Return (x, y) of the center of cell containing provided text 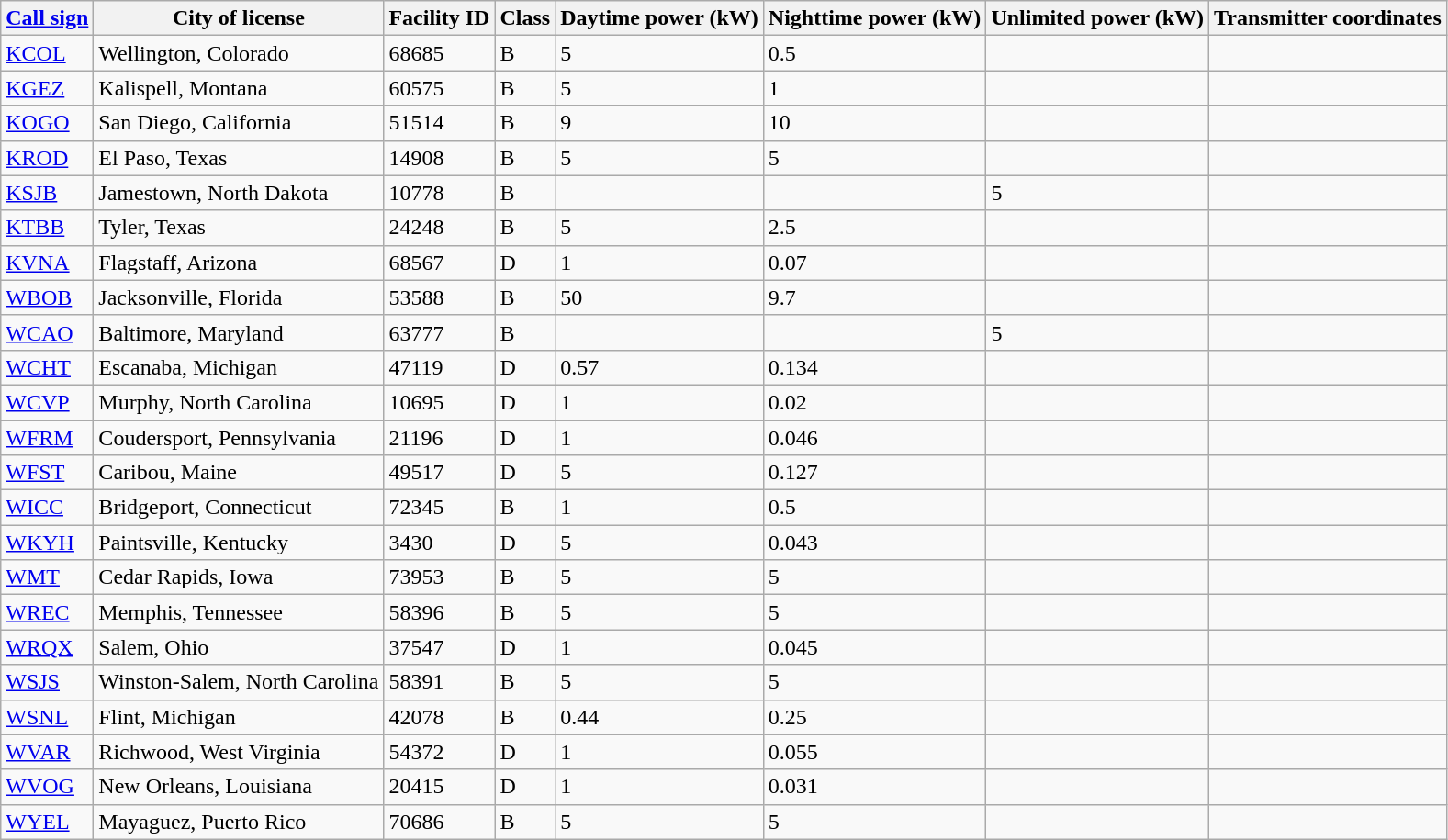
49517 (439, 473)
0.02 (874, 402)
KGEZ (48, 88)
Nighttime power (kW) (874, 18)
Facility ID (439, 18)
20415 (439, 787)
0.134 (874, 367)
58391 (439, 682)
KCOL (48, 53)
Richwood, West Virginia (239, 752)
WKYH (48, 543)
Wellington, Colorado (239, 53)
Jacksonville, Florida (239, 297)
72345 (439, 508)
0.25 (874, 717)
24248 (439, 228)
3430 (439, 543)
WYEL (48, 822)
San Diego, California (239, 123)
Caribou, Maine (239, 473)
WCAO (48, 332)
Tyler, Texas (239, 228)
KROD (48, 158)
70686 (439, 822)
Unlimited power (kW) (1098, 18)
Class (525, 18)
KOGO (48, 123)
WFST (48, 473)
Escanaba, Michigan (239, 367)
21196 (439, 438)
Salem, Ohio (239, 647)
68567 (439, 263)
Kalispell, Montana (239, 88)
El Paso, Texas (239, 158)
Mayaguez, Puerto Rico (239, 822)
10695 (439, 402)
WFRM (48, 438)
0.031 (874, 787)
WCHT (48, 367)
73953 (439, 577)
Call sign (48, 18)
Cedar Rapids, Iowa (239, 577)
0.127 (874, 473)
New Orleans, Louisiana (239, 787)
Daytime power (kW) (659, 18)
Flagstaff, Arizona (239, 263)
14908 (439, 158)
60575 (439, 88)
2.5 (874, 228)
WRQX (48, 647)
0.57 (659, 367)
WICC (48, 508)
9 (659, 123)
53588 (439, 297)
0.055 (874, 752)
Transmitter coordinates (1328, 18)
WSNL (48, 717)
58396 (439, 612)
0.045 (874, 647)
WSJS (48, 682)
Memphis, Tennessee (239, 612)
Murphy, North Carolina (239, 402)
KTBB (48, 228)
WCVP (48, 402)
0.043 (874, 543)
0.07 (874, 263)
KVNA (48, 263)
9.7 (874, 297)
Baltimore, Maryland (239, 332)
Coudersport, Pennsylvania (239, 438)
Bridgeport, Connecticut (239, 508)
50 (659, 297)
WVAR (48, 752)
WBOB (48, 297)
0.046 (874, 438)
KSJB (48, 193)
54372 (439, 752)
Flint, Michigan (239, 717)
Paintsville, Kentucky (239, 543)
47119 (439, 367)
63777 (439, 332)
City of license (239, 18)
10 (874, 123)
Winston-Salem, North Carolina (239, 682)
0.44 (659, 717)
68685 (439, 53)
WMT (48, 577)
Jamestown, North Dakota (239, 193)
42078 (439, 717)
WREC (48, 612)
37547 (439, 647)
WVOG (48, 787)
10778 (439, 193)
51514 (439, 123)
